Return [X, Y] of the center of cell containing provided text 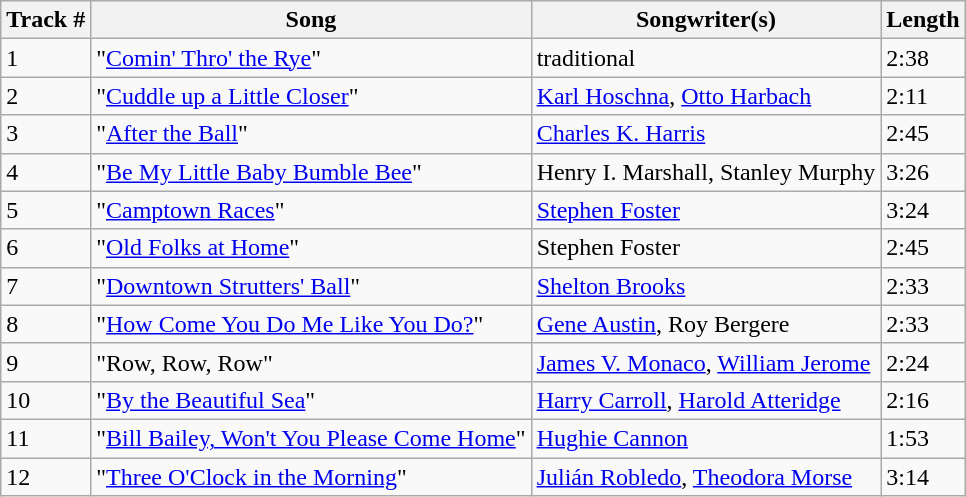
"Downtown Strutters' Ball" [311, 286]
Shelton Brooks [706, 286]
"Bill Bailey, Won't You Please Come Home" [311, 438]
Hughie Cannon [706, 438]
6 [46, 248]
James V. Monaco, William Jerome [706, 362]
2:24 [923, 362]
Gene Austin, Roy Bergere [706, 324]
Length [923, 20]
5 [46, 210]
3:14 [923, 477]
3 [46, 134]
traditional [706, 58]
"Be My Little Baby Bumble Bee" [311, 172]
10 [46, 400]
Julián Robledo, Theodora Morse [706, 477]
"Old Folks at Home" [311, 248]
"How Come You Do Me Like You Do?" [311, 324]
2 [46, 96]
"Cuddle up a Little Closer" [311, 96]
Songwriter(s) [706, 20]
11 [46, 438]
12 [46, 477]
Charles K. Harris [706, 134]
"Row, Row, Row" [311, 362]
3:26 [923, 172]
2:38 [923, 58]
"Three O'Clock in the Morning" [311, 477]
Harry Carroll, Harold Atteridge [706, 400]
2:11 [923, 96]
7 [46, 286]
Karl Hoschna, Otto Harbach [706, 96]
"Camptown Races" [311, 210]
Henry I. Marshall, Stanley Murphy [706, 172]
Track # [46, 20]
"By the Beautiful Sea" [311, 400]
1 [46, 58]
9 [46, 362]
8 [46, 324]
Song [311, 20]
2:16 [923, 400]
"Comin' Thro' the Rye" [311, 58]
1:53 [923, 438]
3:24 [923, 210]
"After the Ball" [311, 134]
4 [46, 172]
